Scan for the cell matching the given text and deliver its [x, y] coordinate at center. 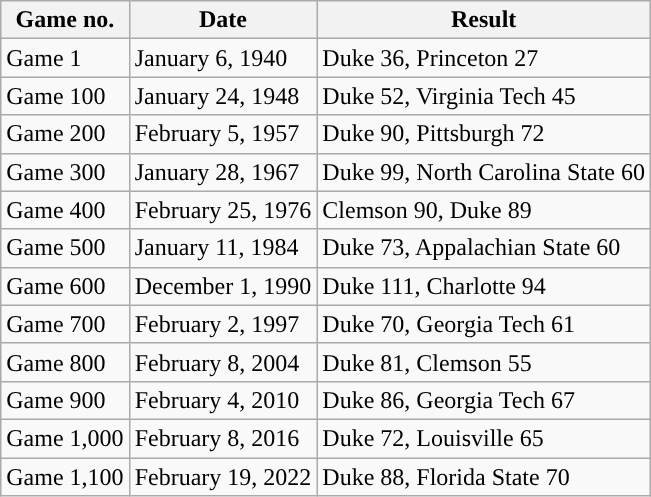
Duke 70, Georgia Tech 61 [484, 324]
February 25, 1976 [223, 210]
February 2, 1997 [223, 324]
Duke 73, Appalachian State 60 [484, 248]
Game 400 [65, 210]
Duke 86, Georgia Tech 67 [484, 400]
Duke 90, Pittsburgh 72 [484, 134]
February 8, 2016 [223, 438]
Game 500 [65, 248]
Duke 36, Princeton 27 [484, 58]
Game 600 [65, 286]
February 4, 2010 [223, 400]
Duke 52, Virginia Tech 45 [484, 96]
Game 1 [65, 58]
February 19, 2022 [223, 477]
Game 900 [65, 400]
Game 800 [65, 362]
Game no. [65, 20]
Game 700 [65, 324]
Game 100 [65, 96]
Clemson 90, Duke 89 [484, 210]
Date [223, 20]
February 5, 1957 [223, 134]
January 28, 1967 [223, 172]
January 24, 1948 [223, 96]
December 1, 1990 [223, 286]
Game 200 [65, 134]
Duke 72, Louisville 65 [484, 438]
Game 300 [65, 172]
January 11, 1984 [223, 248]
Duke 81, Clemson 55 [484, 362]
February 8, 2004 [223, 362]
Duke 111, Charlotte 94 [484, 286]
Result [484, 20]
Game 1,000 [65, 438]
Duke 88, Florida State 70 [484, 477]
Game 1,100 [65, 477]
Duke 99, North Carolina State 60 [484, 172]
January 6, 1940 [223, 58]
